From the cell containing the given text, extract its center point as [x, y] coordinate. 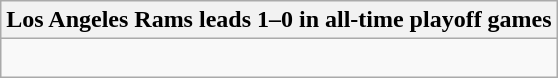
Los Angeles Rams leads 1–0 in all-time playoff games [279, 20]
